Output the (X, Y) coordinate of the center of the cell containing the given text.  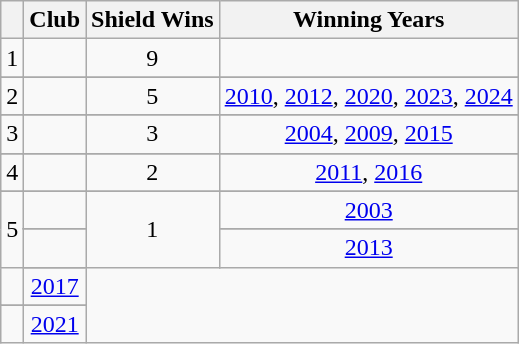
2010, 2012, 2020, 2023, 2024 (368, 96)
Shield Wins (153, 20)
Winning Years (368, 20)
2004, 2009, 2015 (368, 134)
2021 (55, 324)
Club (55, 20)
2017 (55, 286)
9 (153, 58)
2011, 2016 (368, 172)
4 (12, 172)
2013 (368, 248)
2003 (368, 210)
